Find where the given text appears and provide that cell's center as [x, y] coordinate. 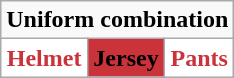
Helmet [44, 58]
Pants [200, 58]
Jersey [126, 58]
Uniform combination [118, 20]
